Detect which cell encompasses the target text, then output its (X, Y) center coordinate. 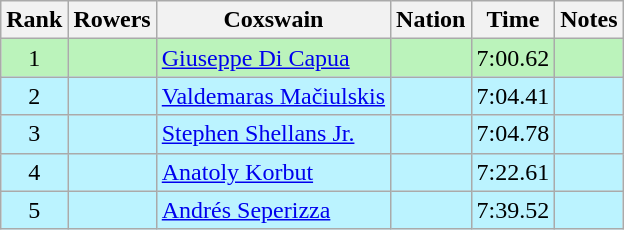
7:22.61 (513, 172)
3 (34, 134)
Notes (589, 20)
Time (513, 20)
Nation (431, 20)
4 (34, 172)
5 (34, 210)
Rank (34, 20)
1 (34, 58)
Coxswain (273, 20)
7:00.62 (513, 58)
2 (34, 96)
7:04.78 (513, 134)
Rowers (112, 20)
Giuseppe Di Capua (273, 58)
Valdemaras Mačiulskis (273, 96)
7:39.52 (513, 210)
7:04.41 (513, 96)
Anatoly Korbut (273, 172)
Stephen Shellans Jr. (273, 134)
Andrés Seperizza (273, 210)
